Find where the given text appears and provide that cell's center as [x, y] coordinate. 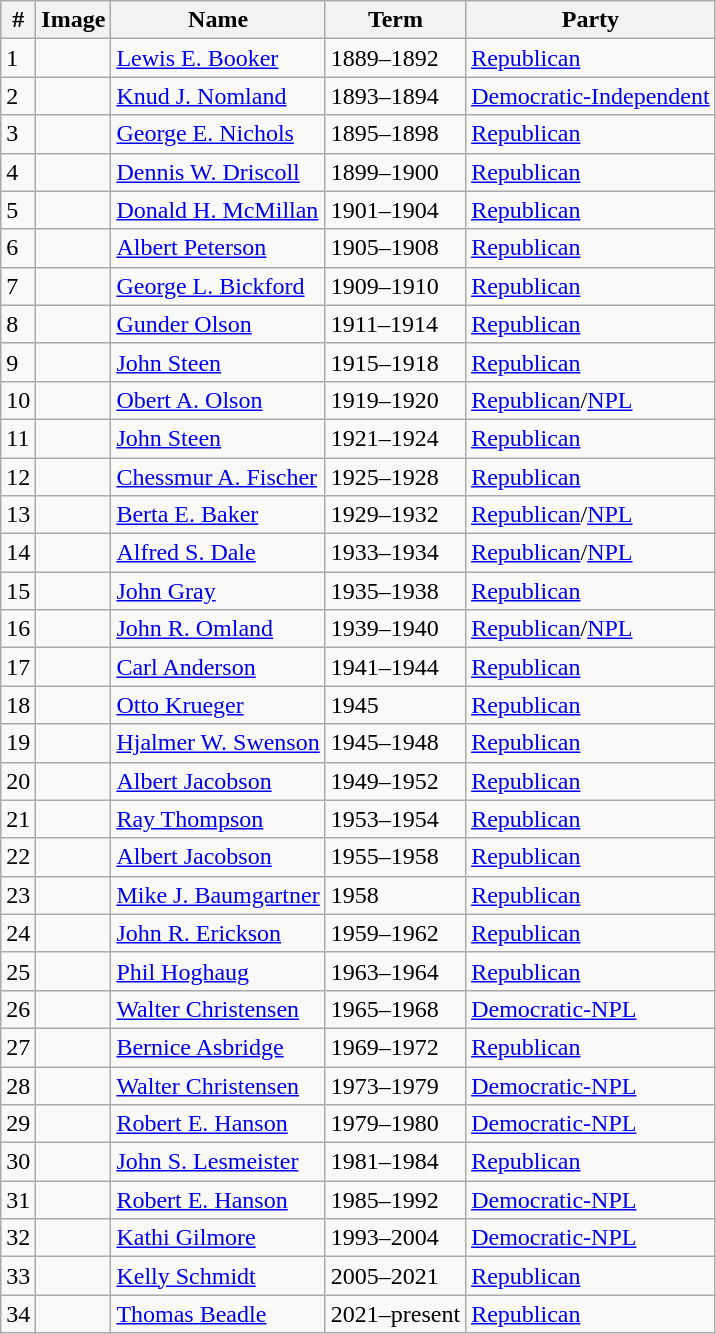
Thomas Beadle [218, 1314]
16 [18, 629]
1941–1944 [395, 667]
22 [18, 857]
Kathi Gilmore [218, 1238]
3 [18, 134]
1911–1914 [395, 324]
1981–1984 [395, 1162]
Gunder Olson [218, 324]
23 [18, 895]
1965–1968 [395, 1009]
34 [18, 1314]
1929–1932 [395, 515]
1 [18, 58]
28 [18, 1085]
1895–1898 [395, 134]
1939–1940 [395, 629]
Carl Anderson [218, 667]
1969–1972 [395, 1047]
Phil Hoghaug [218, 971]
11 [18, 438]
1945–1948 [395, 743]
1963–1964 [395, 971]
29 [18, 1124]
27 [18, 1047]
2021–present [395, 1314]
Mike J. Baumgartner [218, 895]
1899–1900 [395, 172]
18 [18, 705]
Bernice Asbridge [218, 1047]
Kelly Schmidt [218, 1276]
1935–1938 [395, 591]
1973–1979 [395, 1085]
32 [18, 1238]
25 [18, 971]
1953–1954 [395, 819]
15 [18, 591]
14 [18, 553]
6 [18, 248]
John Gray [218, 591]
John R. Omland [218, 629]
Otto Krueger [218, 705]
2005–2021 [395, 1276]
Lewis E. Booker [218, 58]
5 [18, 210]
26 [18, 1009]
1993–2004 [395, 1238]
Dennis W. Driscoll [218, 172]
7 [18, 286]
George L. Bickford [218, 286]
21 [18, 819]
1893–1894 [395, 96]
2 [18, 96]
1945 [395, 705]
1925–1928 [395, 477]
John S. Lesmeister [218, 1162]
13 [18, 515]
Ray Thompson [218, 819]
1955–1958 [395, 857]
1985–1992 [395, 1200]
Berta E. Baker [218, 515]
1958 [395, 895]
Knud J. Nomland [218, 96]
Party [591, 20]
Image [74, 20]
Albert Peterson [218, 248]
1959–1962 [395, 933]
1901–1904 [395, 210]
Donald H. McMillan [218, 210]
20 [18, 781]
19 [18, 743]
1905–1908 [395, 248]
Alfred S. Dale [218, 553]
Hjalmer W. Swenson [218, 743]
1889–1892 [395, 58]
33 [18, 1276]
1921–1924 [395, 438]
Obert A. Olson [218, 400]
9 [18, 362]
Democratic-Independent [591, 96]
17 [18, 667]
1915–1918 [395, 362]
4 [18, 172]
Name [218, 20]
John R. Erickson [218, 933]
# [18, 20]
1933–1934 [395, 553]
Term [395, 20]
10 [18, 400]
30 [18, 1162]
1919–1920 [395, 400]
31 [18, 1200]
1949–1952 [395, 781]
12 [18, 477]
1979–1980 [395, 1124]
1909–1910 [395, 286]
8 [18, 324]
George E. Nichols [218, 134]
24 [18, 933]
Chessmur A. Fischer [218, 477]
